Scan for the cell matching the given text and deliver its (x, y) coordinate at center. 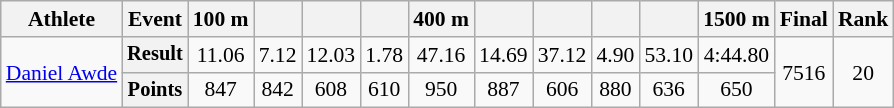
1.78 (384, 55)
47.16 (441, 55)
887 (504, 90)
100 m (221, 19)
Daniel Awde (62, 72)
608 (332, 90)
1500 m (736, 19)
4:44.80 (736, 55)
636 (668, 90)
Final (804, 19)
Rank (864, 19)
Points (155, 90)
Result (155, 55)
842 (278, 90)
37.12 (562, 55)
53.10 (668, 55)
Event (155, 19)
12.03 (332, 55)
20 (864, 72)
7.12 (278, 55)
400 m (441, 19)
4.90 (615, 55)
847 (221, 90)
606 (562, 90)
14.69 (504, 55)
610 (384, 90)
650 (736, 90)
950 (441, 90)
7516 (804, 72)
880 (615, 90)
Athlete (62, 19)
11.06 (221, 55)
